Identify which cell holds the provided text, then report its (X, Y) central coordinate. 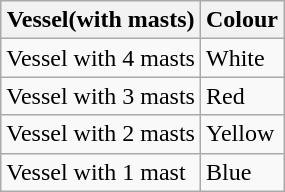
Vessel with 2 masts (101, 134)
Vessel with 1 mast (101, 172)
Vessel with 4 masts (101, 58)
Colour (242, 20)
Vessel(with masts) (101, 20)
Red (242, 96)
White (242, 58)
Blue (242, 172)
Yellow (242, 134)
Vessel with 3 masts (101, 96)
